Pinpoint the cell where the given text exists, returning its [x, y] midpoint coordinate. 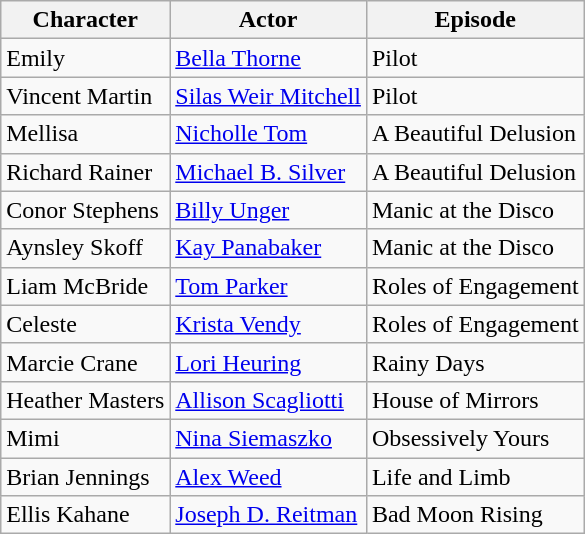
Aynsley Skoff [86, 248]
Conor Stephens [86, 210]
Heather Masters [86, 400]
Tom Parker [268, 286]
Allison Scagliotti [268, 400]
Marcie Crane [86, 362]
Silas Weir Mitchell [268, 96]
House of Mirrors [475, 400]
Character [86, 20]
Life and Limb [475, 477]
Vincent Martin [86, 96]
Rainy Days [475, 362]
Celeste [86, 324]
Joseph D. Reitman [268, 515]
Nina Siemaszko [268, 438]
Nicholle Tom [268, 134]
Emily [86, 58]
Liam McBride [86, 286]
Actor [268, 20]
Bella Thorne [268, 58]
Obsessively Yours [475, 438]
Lori Heuring [268, 362]
Michael B. Silver [268, 172]
Brian Jennings [86, 477]
Richard Rainer [86, 172]
Billy Unger [268, 210]
Krista Vendy [268, 324]
Episode [475, 20]
Kay Panabaker [268, 248]
Bad Moon Rising [475, 515]
Mimi [86, 438]
Alex Weed [268, 477]
Mellisa [86, 134]
Ellis Kahane [86, 515]
